Determine the (X, Y) coordinate at the center of the cell enclosing the given text.  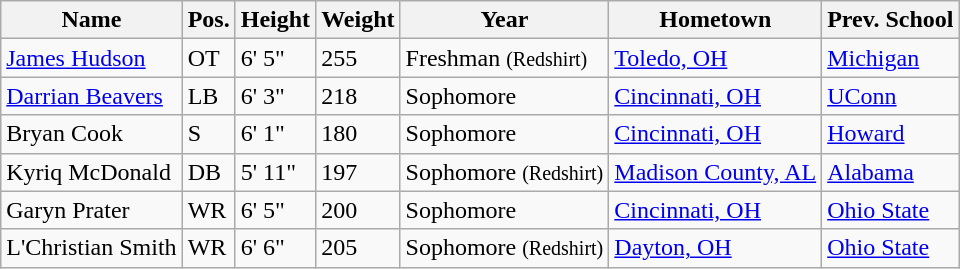
255 (358, 58)
6' 6" (275, 248)
Darrian Beavers (92, 96)
200 (358, 210)
Height (275, 20)
197 (358, 172)
Alabama (890, 172)
Michigan (890, 58)
Toledo, OH (716, 58)
OT (208, 58)
DB (208, 172)
Dayton, OH (716, 248)
Kyriq McDonald (92, 172)
Prev. School (890, 20)
180 (358, 134)
Name (92, 20)
205 (358, 248)
Bryan Cook (92, 134)
Madison County, AL (716, 172)
Freshman (Redshirt) (504, 58)
Pos. (208, 20)
UConn (890, 96)
218 (358, 96)
Garyn Prater (92, 210)
L'Christian Smith (92, 248)
LB (208, 96)
5' 11" (275, 172)
S (208, 134)
Year (504, 20)
6' 1" (275, 134)
James Hudson (92, 58)
Weight (358, 20)
6' 3" (275, 96)
Hometown (716, 20)
Howard (890, 134)
